Output the [x, y] coordinate of the center of the cell containing the given text.  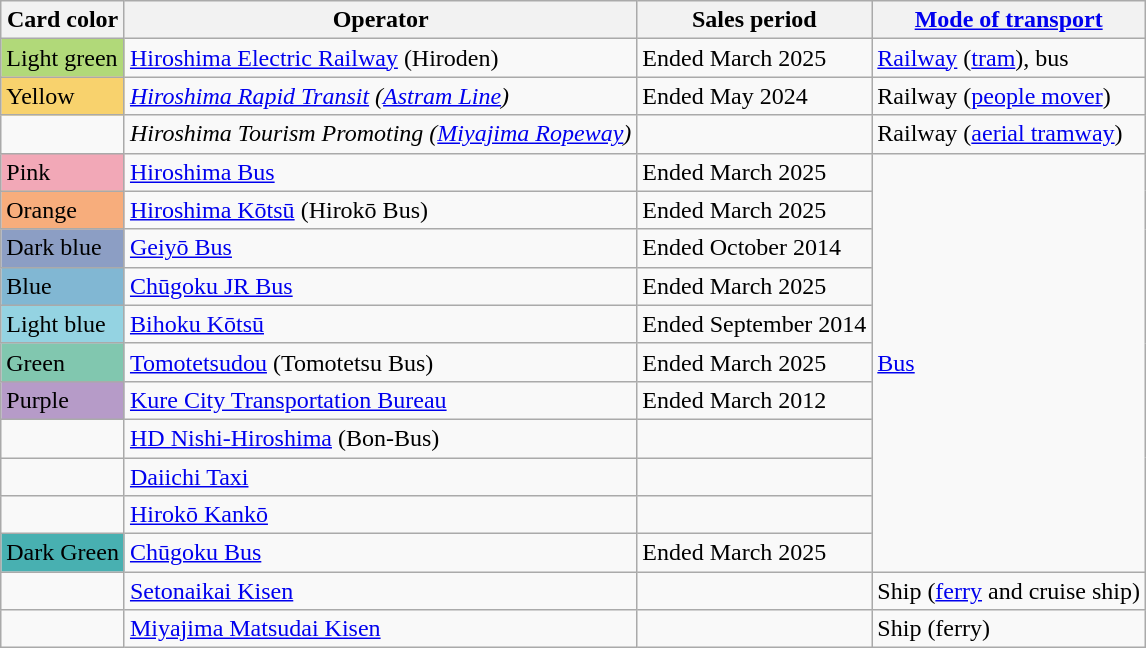
Yellow [63, 96]
Tomotetsudou (Tomotetsu Bus) [380, 362]
Hirokō Kankō [380, 515]
Geiyō Bus [380, 248]
Ended October 2014 [754, 248]
Daiichi Taxi [380, 477]
Hiroshima Bus [380, 172]
Ship (ferry and cruise ship) [1009, 591]
Bus [1009, 362]
Railway (aerial tramway) [1009, 134]
Chūgoku JR Bus [380, 286]
Miyajima Matsudai Kisen [380, 629]
Pink [63, 172]
Purple [63, 400]
Bihoku Kōtsū [380, 324]
Chūgoku Bus [380, 553]
Ended September 2014 [754, 324]
Dark blue [63, 248]
Hiroshima Electric Railway (Hiroden) [380, 58]
Orange [63, 210]
Hiroshima Rapid Transit (Astram Line) [380, 96]
Blue [63, 286]
Hiroshima Tourism Promoting (Miyajima Ropeway) [380, 134]
Green [63, 362]
Hiroshima Kōtsū (Hirokō Bus) [380, 210]
Mode of transport [1009, 20]
Kure City Transportation Bureau [380, 400]
Sales period [754, 20]
Dark Green [63, 553]
Ended May 2024 [754, 96]
Light green [63, 58]
Card color [63, 20]
Railway (people mover) [1009, 96]
Light blue [63, 324]
Setonaikai Kisen [380, 591]
Railway (tram), bus [1009, 58]
Ended March 2012 [754, 400]
HD Nishi-Hiroshima (Bon-Bus) [380, 438]
Ship (ferry) [1009, 629]
Operator [380, 20]
